Scan for the cell matching the given text and deliver its [x, y] coordinate at center. 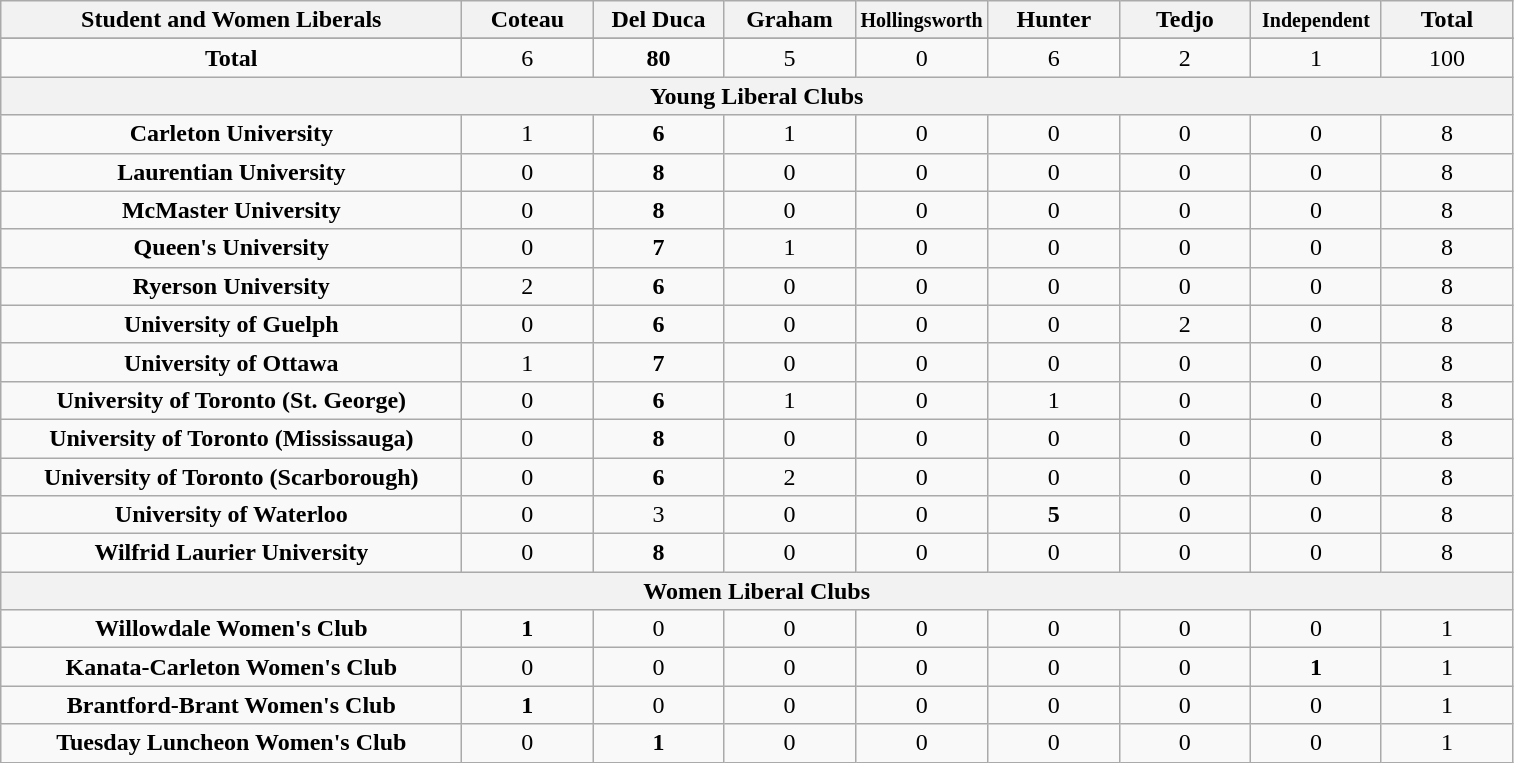
Willowdale Women's Club [232, 629]
University of Ottawa [232, 362]
University of Toronto (Mississauga) [232, 438]
University of Guelph [232, 324]
Ryerson University [232, 286]
Kanata-Carleton Women's Club [232, 667]
3 [658, 515]
Carleton University [232, 134]
Independent [1316, 20]
80 [658, 58]
Del Duca [658, 20]
Student and Women Liberals [232, 20]
Queen's University [232, 248]
University of Toronto (Scarborough) [232, 477]
Young Liberal Clubs [757, 96]
Graham [790, 20]
Tuesday Luncheon Women's Club [232, 743]
Women Liberal Clubs [757, 591]
Hollingsworth [922, 20]
100 [1446, 58]
Wilfrid Laurier University [232, 553]
Brantford-Brant Women's Club [232, 705]
University of Toronto (St. George) [232, 400]
Tedjo [1184, 20]
Laurentian University [232, 172]
McMaster University [232, 210]
University of Waterloo [232, 515]
Hunter [1054, 20]
Coteau [528, 20]
